Extract the (X, Y) coordinate from the center of the cell holding the provided text.  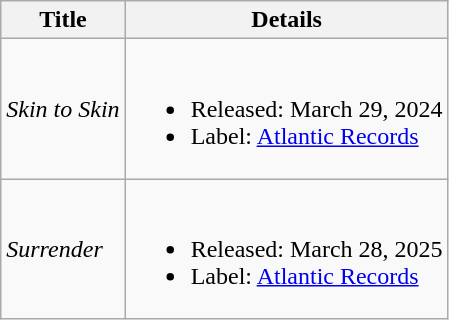
Released: March 28, 2025Label: Atlantic Records (286, 249)
Surrender (63, 249)
Details (286, 20)
Released: March 29, 2024Label: Atlantic Records (286, 109)
Title (63, 20)
Skin to Skin (63, 109)
